Extract the [x, y] coordinate from the center of the cell holding the provided text.  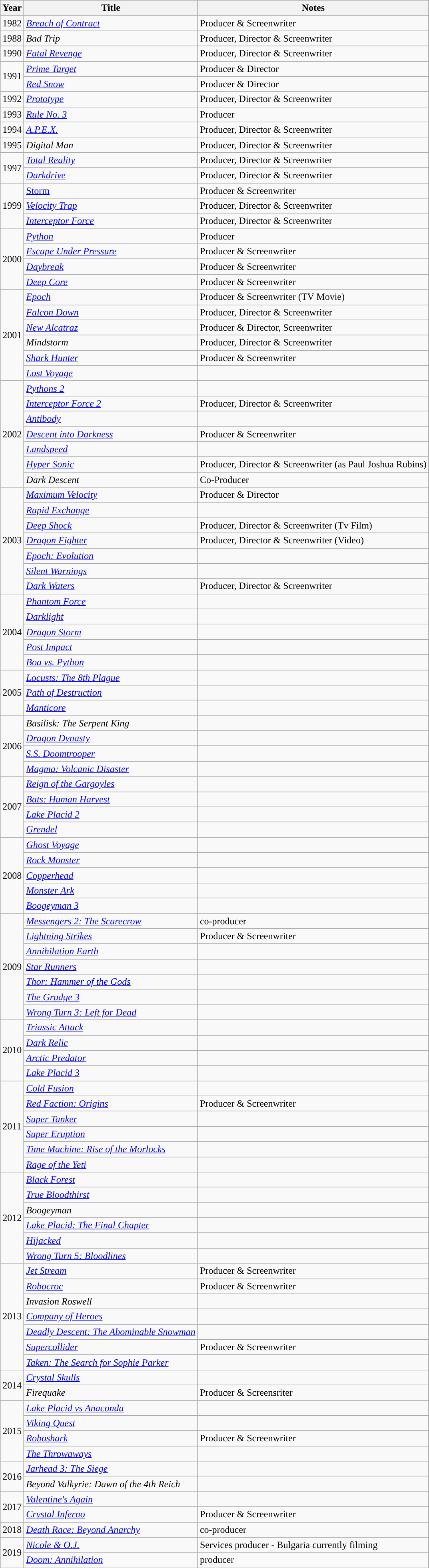
Shark Hunter [111, 358]
2017 [12, 1507]
1995 [12, 145]
Producer, Director & Screenwriter (Tv Film) [313, 525]
Company of Heroes [111, 1317]
Lake Placid: The Final Chapter [111, 1225]
Silent Warnings [111, 571]
Rapid Exchange [111, 510]
The Grudge 3 [111, 997]
Wrong Turn 3: Left for Dead [111, 1012]
2005 [12, 693]
Dark Descent [111, 480]
Path of Destruction [111, 693]
Darkdrive [111, 175]
Year [12, 8]
Deep Shock [111, 525]
Lost Voyage [111, 373]
Rage of the Yeti [111, 1165]
Services producer - Bulgaria currently filming [313, 1545]
Falcon Down [111, 312]
Pythons 2 [111, 388]
Crystal Inferno [111, 1514]
Black Forest [111, 1180]
Reign of the Gargoyles [111, 784]
Epoch [111, 297]
Robocroc [111, 1286]
2006 [12, 746]
Hijacked [111, 1241]
Bad Trip [111, 38]
Invasion Roswell [111, 1301]
Taken: The Search for Sophie Parker [111, 1362]
Locusts: The 8th Plague [111, 678]
Lake Placid 3 [111, 1073]
S.S. Doomtrooper [111, 754]
2004 [12, 632]
1997 [12, 168]
1999 [12, 206]
Jet Stream [111, 1271]
2018 [12, 1530]
Boogeyman [111, 1210]
Producer & Screenwriter (TV Movie) [313, 297]
Nicole & O.J. [111, 1545]
Grendel [111, 830]
Fatal Revenge [111, 54]
Daybreak [111, 267]
Firequake [111, 1392]
Dark Waters [111, 586]
Dragon Fighter [111, 541]
Interceptor Force 2 [111, 403]
Storm [111, 191]
Ghost Voyage [111, 845]
Escape Under Pressure [111, 251]
Interceptor Force [111, 221]
Producer & Screensriter [313, 1392]
Annihilation Earth [111, 952]
2000 [12, 259]
Producer & Director, Screenwriter [313, 327]
Notes [313, 8]
Python [111, 236]
Messengers 2: The Scarecrow [111, 921]
Prime Target [111, 69]
Beyond Valkyrie: Dawn of the 4th Reich [111, 1484]
Lake Placid 2 [111, 814]
1988 [12, 38]
True Bloodthirst [111, 1195]
Dark Relic [111, 1043]
2011 [12, 1126]
Mindstorm [111, 343]
1982 [12, 23]
1991 [12, 76]
2001 [12, 335]
Epoch: Evolution [111, 556]
Super Tanker [111, 1119]
Maximum Velocity [111, 495]
Red Faction: Origins [111, 1103]
2009 [12, 966]
Jarhead 3: The Siege [111, 1469]
Lake Placid vs Anaconda [111, 1408]
Thor: Hammer of the Gods [111, 982]
Phantom Force [111, 601]
Co-Producer [313, 480]
1993 [12, 114]
Rock Monster [111, 860]
Descent into Darkness [111, 434]
Basilisk: The Serpent King [111, 723]
2008 [12, 875]
Antibody [111, 419]
2014 [12, 1385]
New Alcatraz [111, 327]
Death Race: Beyond Anarchy [111, 1530]
Deep Core [111, 282]
Total Reality [111, 160]
2019 [12, 1552]
2002 [12, 434]
Velocity Trap [111, 206]
Digital Man [111, 145]
Star Runners [111, 967]
1992 [12, 99]
A.P.E.X. [111, 130]
Hyper Sonic [111, 465]
Boa vs. Python [111, 662]
1994 [12, 130]
Red Snow [111, 84]
Doom: Annihilation [111, 1560]
2012 [12, 1218]
1990 [12, 54]
Supercollider [111, 1347]
Monster Ark [111, 890]
Breach of Contract [111, 23]
Boogeyman 3 [111, 906]
Super Eruption [111, 1134]
producer [313, 1560]
Time Machine: Rise of the Morlocks [111, 1149]
Valentine's Again [111, 1499]
Producer, Director & Screenwriter (Video) [313, 541]
Dragon Storm [111, 632]
Roboshark [111, 1438]
Viking Quest [111, 1423]
Magma: Volcanic Disaster [111, 769]
The Throwaways [111, 1454]
Bats: Human Harvest [111, 799]
Triassic Attack [111, 1027]
Title [111, 8]
2016 [12, 1476]
Landspeed [111, 449]
Rule No. 3 [111, 114]
Deadly Descent: The Abominable Snowman [111, 1332]
Darklight [111, 616]
Post Impact [111, 647]
Crystal Skulls [111, 1377]
2015 [12, 1430]
2007 [12, 807]
Manticore [111, 708]
2013 [12, 1317]
Arctic Predator [111, 1058]
Prototype [111, 99]
Copperhead [111, 875]
2003 [12, 541]
2010 [12, 1050]
Wrong Turn 5: Bloodlines [111, 1256]
Cold Fusion [111, 1088]
Producer, Director & Screenwriter (as Paul Joshua Rubins) [313, 465]
Dragon Dynasty [111, 738]
Lightning Strikes [111, 936]
